Determine the [x, y] coordinate at the center of the cell enclosing the given text.  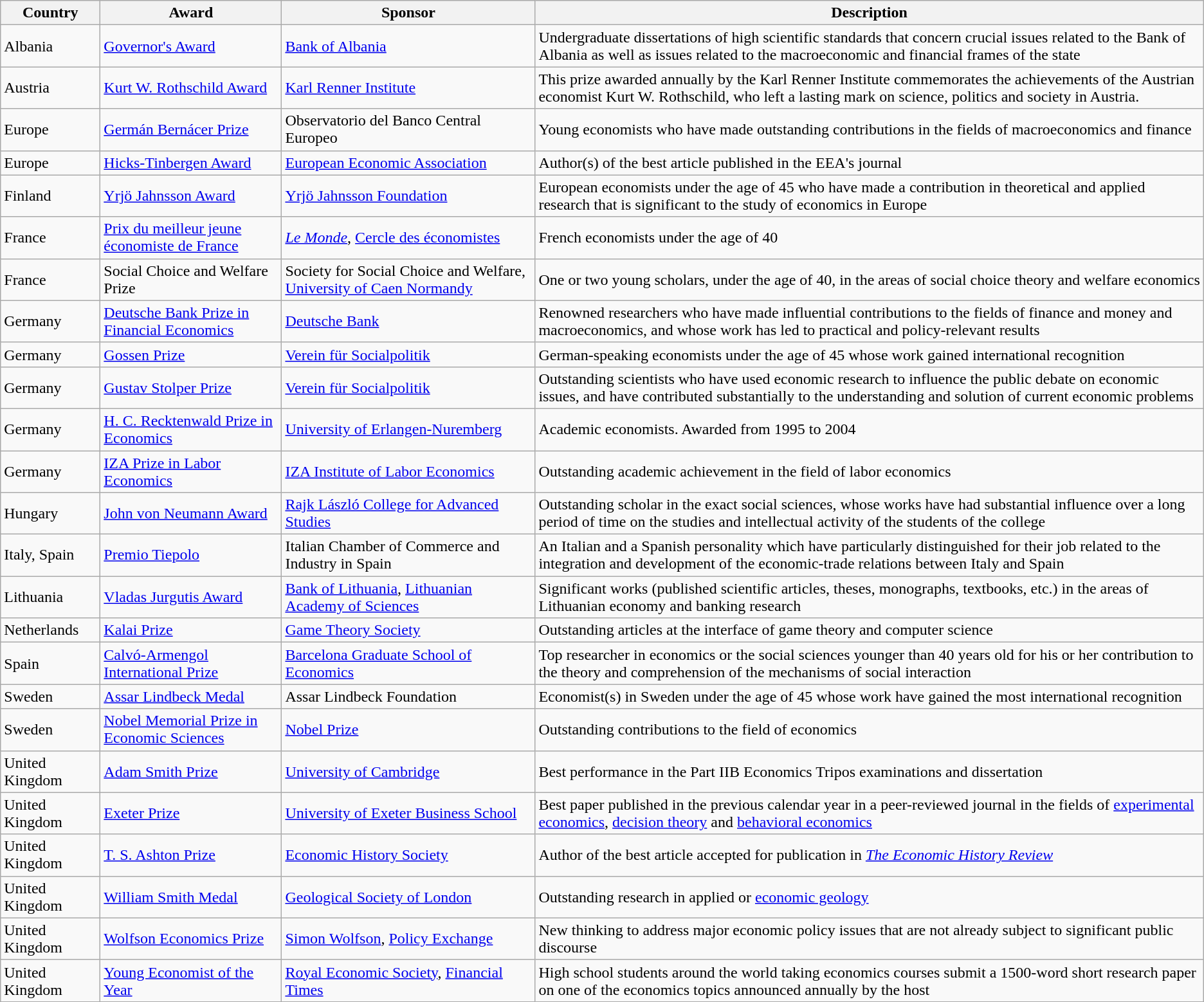
French economists under the age of 40 [870, 238]
Royal Economic Society, Financial Times [408, 980]
Hicks-Tinbergen Award [191, 163]
Albania [50, 46]
Society for Social Choice and Welfare, University of Caen Normandy [408, 279]
Adam Smith Prize [191, 772]
Prix du meilleur jeune économiste de France [191, 238]
Kalai Prize [191, 630]
Outstanding academic achievement in the field of labor economics [870, 471]
Assar Lindbeck Foundation [408, 697]
University of Cambridge [408, 772]
IZA Institute of Labor Economics [408, 471]
Wolfson Economics Prize [191, 939]
Calvó-Armengol International Prize [191, 664]
Young economists who have made outstanding contributions in the fields of macroeconomics and finance [870, 130]
Karl Renner Institute [408, 87]
H. C. Recktenwald Prize in Economics [191, 430]
Social Choice and Welfare Prize [191, 279]
One or two young scholars, under the age of 40, in the areas of social choice theory and welfare economics [870, 279]
Award [191, 13]
Yrjö Jahnsson Foundation [408, 196]
Outstanding research in applied or economic geology [870, 897]
European Economic Association [408, 163]
William Smith Medal [191, 897]
Description [870, 13]
Observatorio del Banco Central Europeo [408, 130]
Kurt W. Rothschild Award [191, 87]
Outstanding contributions to the field of economics [870, 729]
Country [50, 13]
T. S. Ashton Prize [191, 855]
Rajk László College for Advanced Studies [408, 513]
Italy, Spain [50, 556]
Deutsche Bank Prize in Financial Economics [191, 322]
Lithuania [50, 597]
University of Erlangen-Nuremberg [408, 430]
Outstanding articles at the interface of game theory and computer science [870, 630]
Game Theory Society [408, 630]
New thinking to address major economic policy issues that are not already subject to significant public discourse [870, 939]
Finland [50, 196]
Netherlands [50, 630]
Hungary [50, 513]
Economist(s) in Sweden under the age of 45 whose work have gained the most international recognition [870, 697]
Academic economists. Awarded from 1995 to 2004 [870, 430]
Le Monde, Cercle des économistes [408, 238]
Young Economist of the Year [191, 980]
Governor's Award [191, 46]
Best performance in the Part IIB Economics Tripos examinations and dissertation [870, 772]
IZA Prize in Labor Economics [191, 471]
Deutsche Bank [408, 322]
German-speaking economists under the age of 45 whose work gained international recognition [870, 354]
Austria [50, 87]
Spain [50, 664]
Vladas Jurgutis Award [191, 597]
Exeter Prize [191, 813]
Bank of Albania [408, 46]
Yrjö Jahnsson Award [191, 196]
Gossen Prize [191, 354]
Premio Tiepolo [191, 556]
Barcelona Graduate School of Economics [408, 664]
John von Neumann Award [191, 513]
Assar Lindbeck Medal [191, 697]
Nobel Memorial Prize in Economic Sciences [191, 729]
University of Exeter Business School [408, 813]
Geological Society of London [408, 897]
Sponsor [408, 13]
Gustav Stolper Prize [191, 387]
Author(s) of the best article published in the EEA's journal [870, 163]
Author of the best article accepted for publication in The Economic History Review [870, 855]
Economic History Society [408, 855]
Nobel Prize [408, 729]
Germán Bernácer Prize [191, 130]
Italian Chamber of Commerce and Industry in Spain [408, 556]
Bank of Lithuania, Lithuanian Academy of Sciences [408, 597]
Simon Wolfson, Policy Exchange [408, 939]
Significant works (published scientific articles, theses, monographs, textbooks, etc.) in the areas of Lithuanian economy and banking research [870, 597]
